Return the [X, Y] coordinate for the center point of the cell that contains the specified text.  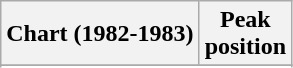
Peak position [245, 34]
Chart (1982-1983) [100, 34]
